Scan for the cell matching the given text and deliver its (X, Y) coordinate at center. 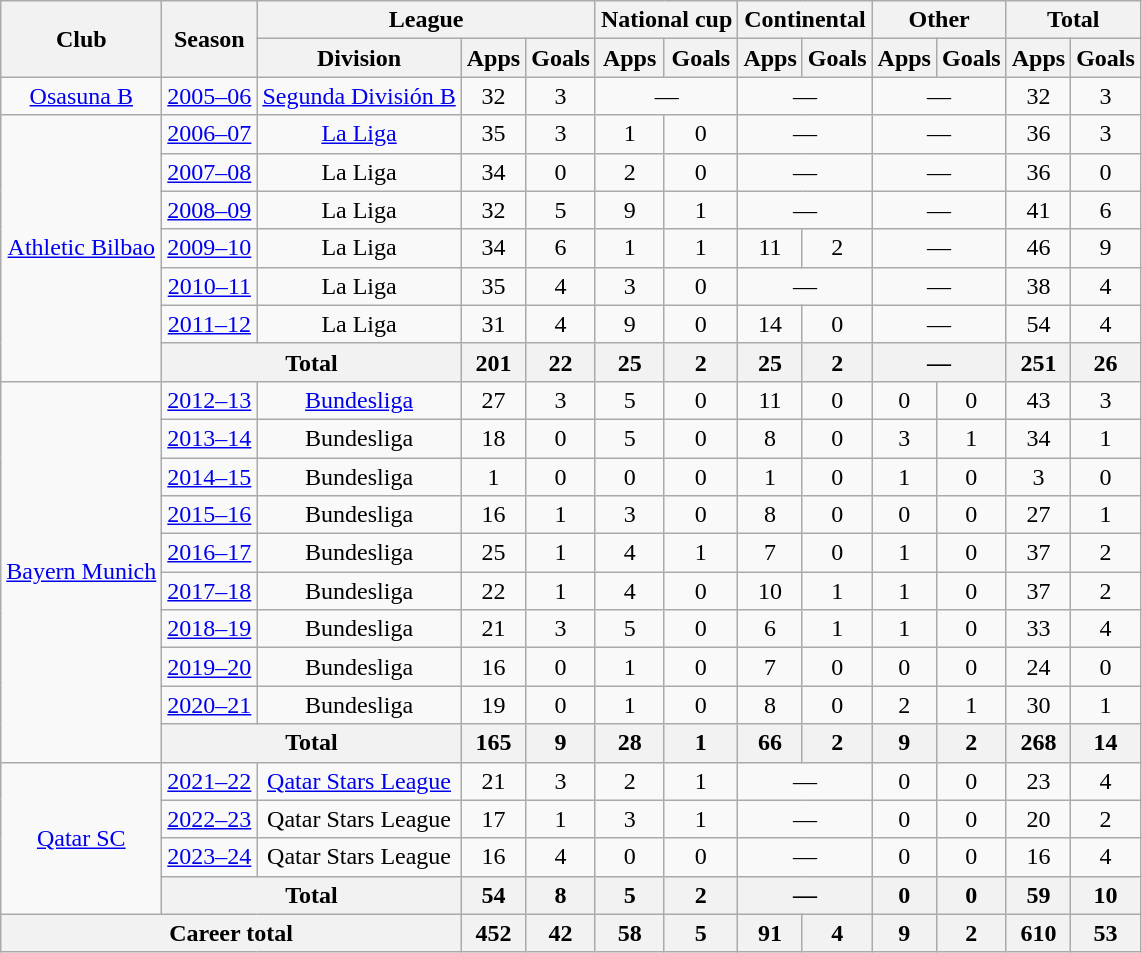
2013–14 (210, 438)
Continental (805, 20)
26 (1106, 362)
165 (493, 743)
2015–16 (210, 515)
Season (210, 39)
Qatar SC (82, 838)
2022–23 (210, 819)
2017–18 (210, 591)
19 (493, 705)
58 (629, 933)
Bayern Munich (82, 572)
91 (770, 933)
23 (1038, 781)
610 (1038, 933)
268 (1038, 743)
30 (1038, 705)
42 (561, 933)
2008–09 (210, 210)
2011–12 (210, 324)
Club (82, 39)
2010–11 (210, 286)
20 (1038, 819)
2020–21 (210, 705)
28 (629, 743)
2012–13 (210, 400)
2014–15 (210, 477)
Division (359, 58)
53 (1106, 933)
Segunda División B (359, 96)
251 (1038, 362)
43 (1038, 400)
Career total (231, 933)
452 (493, 933)
66 (770, 743)
201 (493, 362)
2009–10 (210, 248)
31 (493, 324)
2018–19 (210, 629)
46 (1038, 248)
2019–20 (210, 667)
2005–06 (210, 96)
2023–24 (210, 857)
38 (1038, 286)
2016–17 (210, 553)
Osasuna B (82, 96)
National cup (666, 20)
League (426, 20)
Other (939, 20)
2021–22 (210, 781)
2006–07 (210, 134)
59 (1038, 895)
17 (493, 819)
18 (493, 438)
2007–08 (210, 172)
24 (1038, 667)
33 (1038, 629)
Athletic Bilbao (82, 248)
41 (1038, 210)
